Extract the [X, Y] coordinate from the center of the cell holding the provided text.  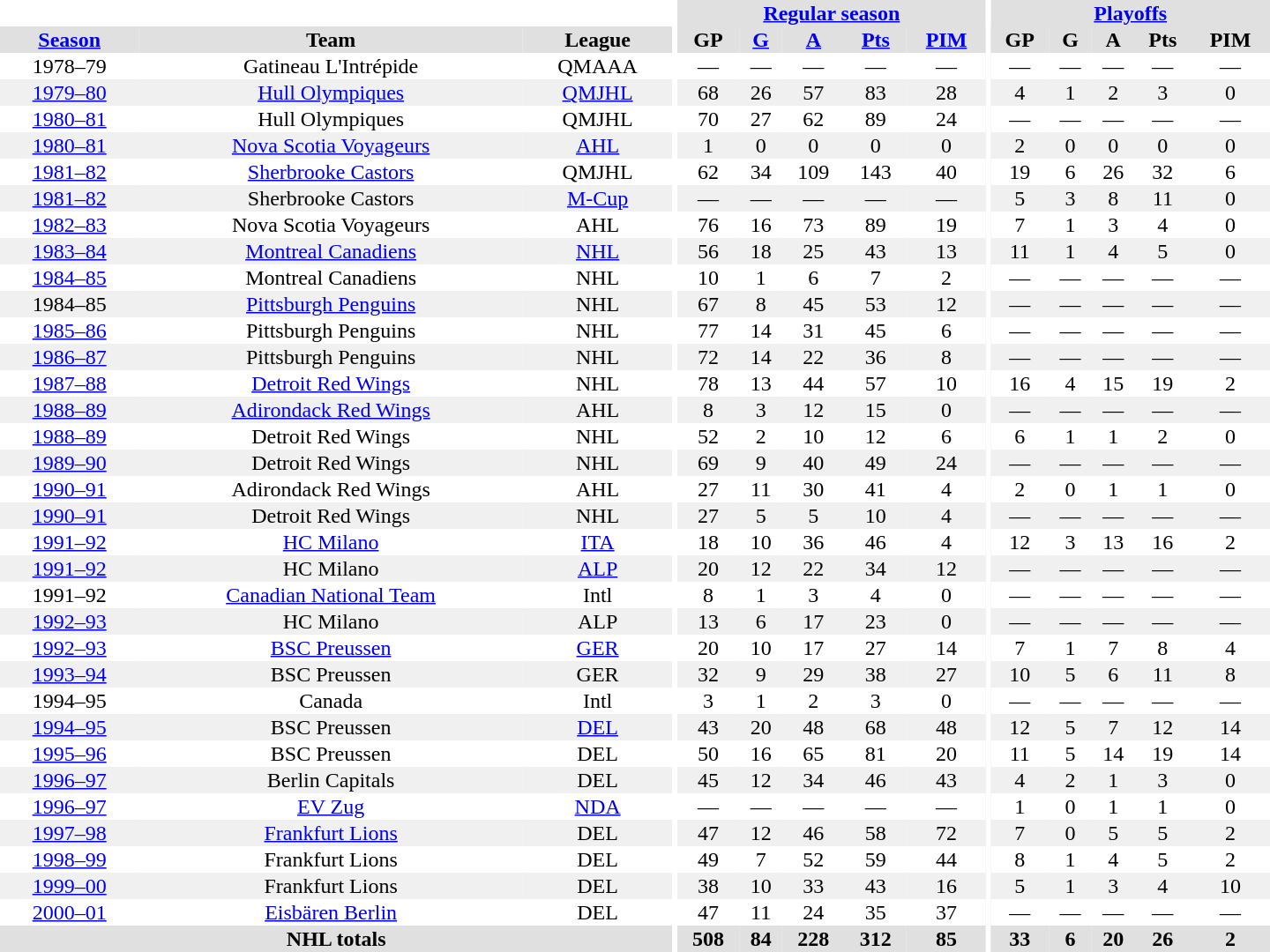
QMAAA [598, 66]
1998–99 [69, 859]
Berlin Capitals [331, 780]
NHL totals [336, 939]
81 [877, 754]
29 [813, 674]
53 [877, 304]
50 [709, 754]
1987–88 [69, 383]
69 [709, 463]
M-Cup [598, 198]
Canada [331, 701]
Season [69, 40]
78 [709, 383]
1989–90 [69, 463]
Canadian National Team [331, 595]
1978–79 [69, 66]
23 [877, 621]
31 [813, 331]
League [598, 40]
1993–94 [69, 674]
109 [813, 172]
Eisbären Berlin [331, 912]
30 [813, 489]
Playoffs [1131, 13]
67 [709, 304]
2000–01 [69, 912]
59 [877, 859]
85 [946, 939]
28 [946, 93]
1985–86 [69, 331]
1983–84 [69, 251]
228 [813, 939]
65 [813, 754]
EV Zug [331, 807]
Team [331, 40]
143 [877, 172]
1995–96 [69, 754]
1986–87 [69, 357]
1999–00 [69, 886]
25 [813, 251]
70 [709, 119]
84 [760, 939]
312 [877, 939]
Regular season [832, 13]
ITA [598, 542]
73 [813, 225]
77 [709, 331]
83 [877, 93]
76 [709, 225]
35 [877, 912]
56 [709, 251]
37 [946, 912]
NDA [598, 807]
508 [709, 939]
1982–83 [69, 225]
58 [877, 833]
1997–98 [69, 833]
41 [877, 489]
Gatineau L'Intrépide [331, 66]
1979–80 [69, 93]
